For the text-containing cell, return its midpoint in (X, Y) coordinate format. 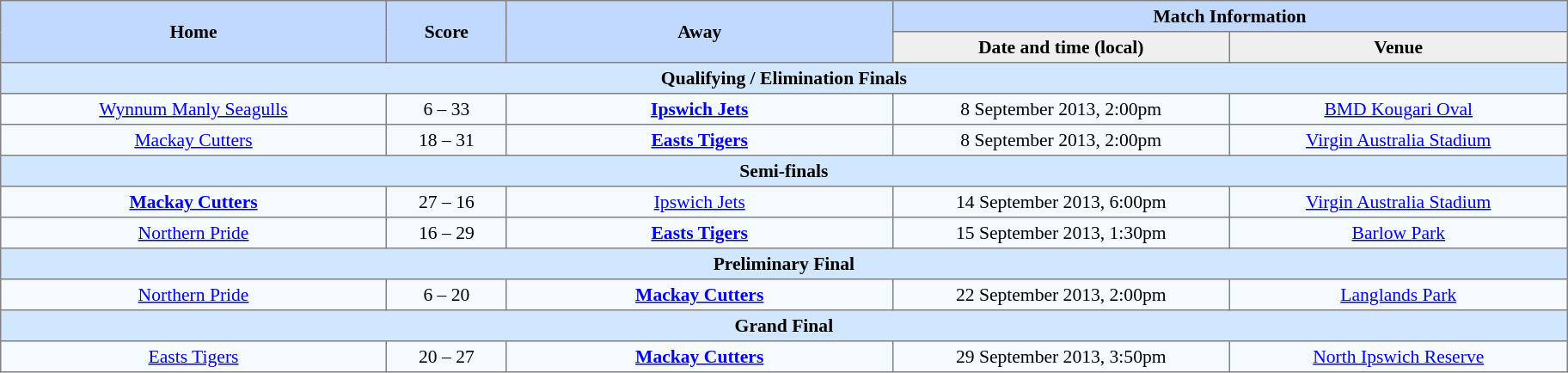
Score (446, 32)
27 – 16 (446, 202)
29 September 2013, 3:50pm (1061, 357)
16 – 29 (446, 233)
18 – 31 (446, 140)
Venue (1398, 47)
BMD Kougari Oval (1398, 109)
Qualifying / Elimination Finals (784, 78)
Grand Final (784, 326)
Semi-finals (784, 171)
Away (700, 32)
14 September 2013, 6:00pm (1061, 202)
6 – 20 (446, 295)
North Ipswich Reserve (1398, 357)
Preliminary Final (784, 264)
6 – 33 (446, 109)
15 September 2013, 1:30pm (1061, 233)
20 – 27 (446, 357)
Barlow Park (1398, 233)
Match Information (1229, 16)
22 September 2013, 2:00pm (1061, 295)
Langlands Park (1398, 295)
Date and time (local) (1061, 47)
Wynnum Manly Seagulls (194, 109)
Home (194, 32)
